Extract the (x, y) coordinate from the center of the cell holding the provided text.  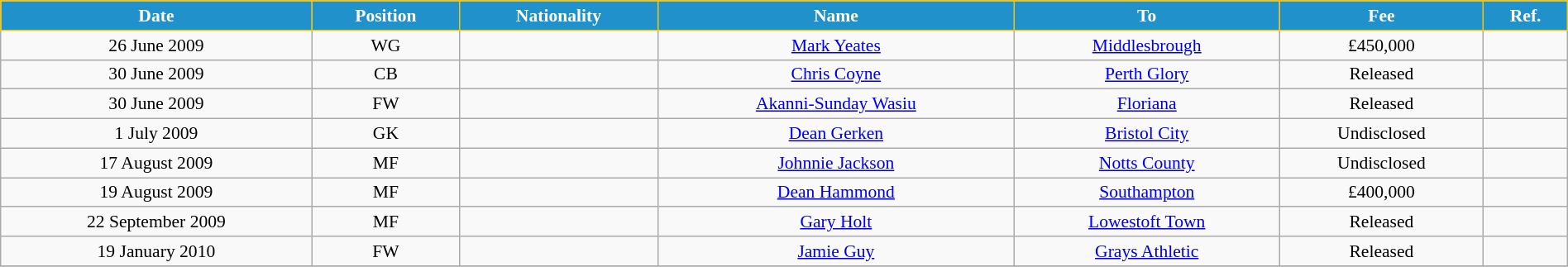
Perth Glory (1147, 74)
GK (385, 134)
Jamie Guy (835, 251)
Ref. (1525, 16)
Middlesbrough (1147, 45)
Akanni-Sunday Wasiu (835, 104)
WG (385, 45)
To (1147, 16)
Dean Gerken (835, 134)
Name (835, 16)
Position (385, 16)
Lowestoft Town (1147, 222)
Bristol City (1147, 134)
17 August 2009 (156, 163)
Date (156, 16)
Fee (1381, 16)
19 August 2009 (156, 193)
1 July 2009 (156, 134)
26 June 2009 (156, 45)
Johnnie Jackson (835, 163)
Dean Hammond (835, 193)
Gary Holt (835, 222)
Nationality (559, 16)
Grays Athletic (1147, 251)
CB (385, 74)
Mark Yeates (835, 45)
£400,000 (1381, 193)
Chris Coyne (835, 74)
19 January 2010 (156, 251)
22 September 2009 (156, 222)
Notts County (1147, 163)
£450,000 (1381, 45)
Southampton (1147, 193)
Floriana (1147, 104)
